Return the (X, Y) coordinate for the center point of the cell that contains the specified text.  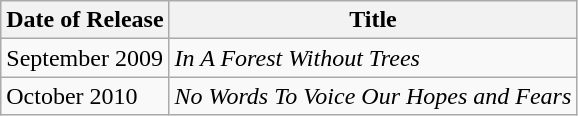
Date of Release (85, 20)
Title (373, 20)
No Words To Voice Our Hopes and Fears (373, 96)
September 2009 (85, 58)
In A Forest Without Trees (373, 58)
October 2010 (85, 96)
